From the cell containing the given text, extract its center point as [x, y] coordinate. 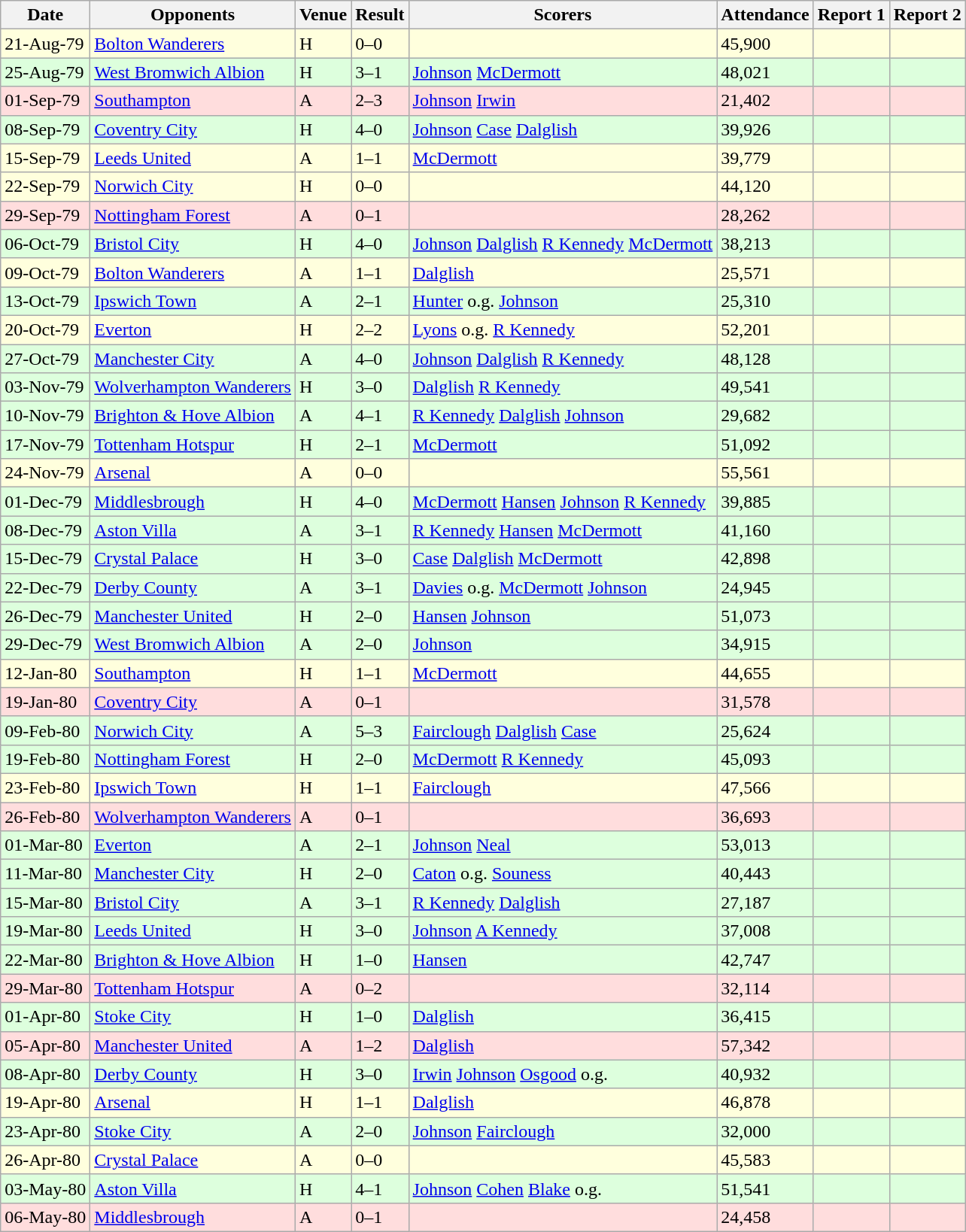
40,443 [765, 874]
Caton o.g. Souness [563, 874]
45,900 [765, 44]
Result [380, 15]
Johnson Case Dalglish [563, 129]
21-Aug-79 [45, 44]
26-Apr-80 [45, 1160]
51,541 [765, 1188]
46,878 [765, 1103]
21,402 [765, 101]
27-Oct-79 [45, 359]
22-Sep-79 [45, 187]
29-Mar-80 [45, 988]
42,747 [765, 960]
Johnson Neal [563, 845]
03-May-80 [45, 1188]
32,000 [765, 1131]
39,885 [765, 502]
38,213 [765, 244]
08-Sep-79 [45, 129]
25,571 [765, 272]
Attendance [765, 15]
2–3 [380, 101]
44,655 [765, 673]
47,566 [765, 787]
19-Apr-80 [45, 1103]
45,583 [765, 1160]
R Kennedy Hansen McDermott [563, 530]
51,092 [765, 445]
McDermott Hansen Johnson R Kennedy [563, 502]
Hansen Johnson [563, 616]
Scorers [563, 15]
10-Nov-79 [45, 416]
Johnson Fairclough [563, 1131]
Johnson [563, 645]
Case Dalglish McDermott [563, 559]
05-Apr-80 [45, 1045]
08-Dec-79 [45, 530]
03-Nov-79 [45, 387]
40,932 [765, 1074]
19-Feb-80 [45, 759]
19-Mar-80 [45, 931]
1–2 [380, 1045]
44,120 [765, 187]
2–2 [380, 329]
McDermott R Kennedy [563, 759]
42,898 [765, 559]
48,128 [765, 359]
12-Jan-80 [45, 673]
Opponents [193, 15]
52,201 [765, 329]
15-Dec-79 [45, 559]
Report 2 [927, 15]
39,926 [765, 129]
29-Sep-79 [45, 215]
Lyons o.g. R Kennedy [563, 329]
Davies o.g. McDermott Johnson [563, 587]
53,013 [765, 845]
34,915 [765, 645]
49,541 [765, 387]
29,682 [765, 416]
41,160 [765, 530]
23-Feb-80 [45, 787]
Johnson Cohen Blake o.g. [563, 1188]
39,779 [765, 158]
37,008 [765, 931]
01-Mar-80 [45, 845]
29-Dec-79 [45, 645]
Venue [323, 15]
36,415 [765, 1017]
24,945 [765, 587]
06-May-80 [45, 1217]
Fairclough Dalglish Case [563, 730]
24,458 [765, 1217]
15-Mar-80 [45, 903]
17-Nov-79 [45, 445]
01-Dec-79 [45, 502]
Johnson McDermott [563, 72]
Fairclough [563, 787]
36,693 [765, 816]
01-Sep-79 [45, 101]
Irwin Johnson Osgood o.g. [563, 1074]
Report 1 [852, 15]
51,073 [765, 616]
09-Feb-80 [45, 730]
31,578 [765, 702]
15-Sep-79 [45, 158]
25-Aug-79 [45, 72]
57,342 [765, 1045]
19-Jan-80 [45, 702]
48,021 [765, 72]
11-Mar-80 [45, 874]
01-Apr-80 [45, 1017]
25,624 [765, 730]
R Kennedy Dalglish [563, 903]
0–2 [380, 988]
27,187 [765, 903]
25,310 [765, 301]
26-Feb-80 [45, 816]
5–3 [380, 730]
28,262 [765, 215]
22-Dec-79 [45, 587]
Dalglish R Kennedy [563, 387]
Hunter o.g. Johnson [563, 301]
22-Mar-80 [45, 960]
13-Oct-79 [45, 301]
23-Apr-80 [45, 1131]
20-Oct-79 [45, 329]
Date [45, 15]
08-Apr-80 [45, 1074]
Johnson Irwin [563, 101]
45,093 [765, 759]
Hansen [563, 960]
24-Nov-79 [45, 473]
Johnson Dalglish R Kennedy [563, 359]
26-Dec-79 [45, 616]
R Kennedy Dalglish Johnson [563, 416]
06-Oct-79 [45, 244]
32,114 [765, 988]
55,561 [765, 473]
09-Oct-79 [45, 272]
Johnson A Kennedy [563, 931]
Johnson Dalglish R Kennedy McDermott [563, 244]
